Pinpoint the cell where the given text exists, returning its [X, Y] midpoint coordinate. 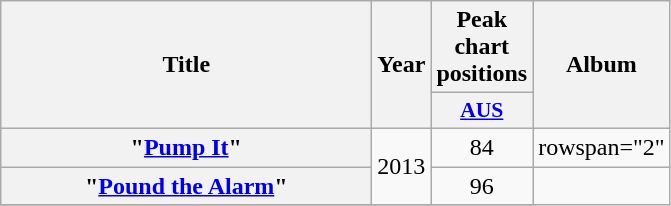
96 [482, 185]
"Pump It" [186, 147]
Peak chart positions [482, 47]
84 [482, 147]
Year [402, 65]
"Pound the Alarm" [186, 185]
2013 [402, 166]
Album [602, 65]
Title [186, 65]
AUS [482, 111]
rowspan="2" [602, 147]
